Locate the cell with the specified text and output its (x, y) center coordinate. 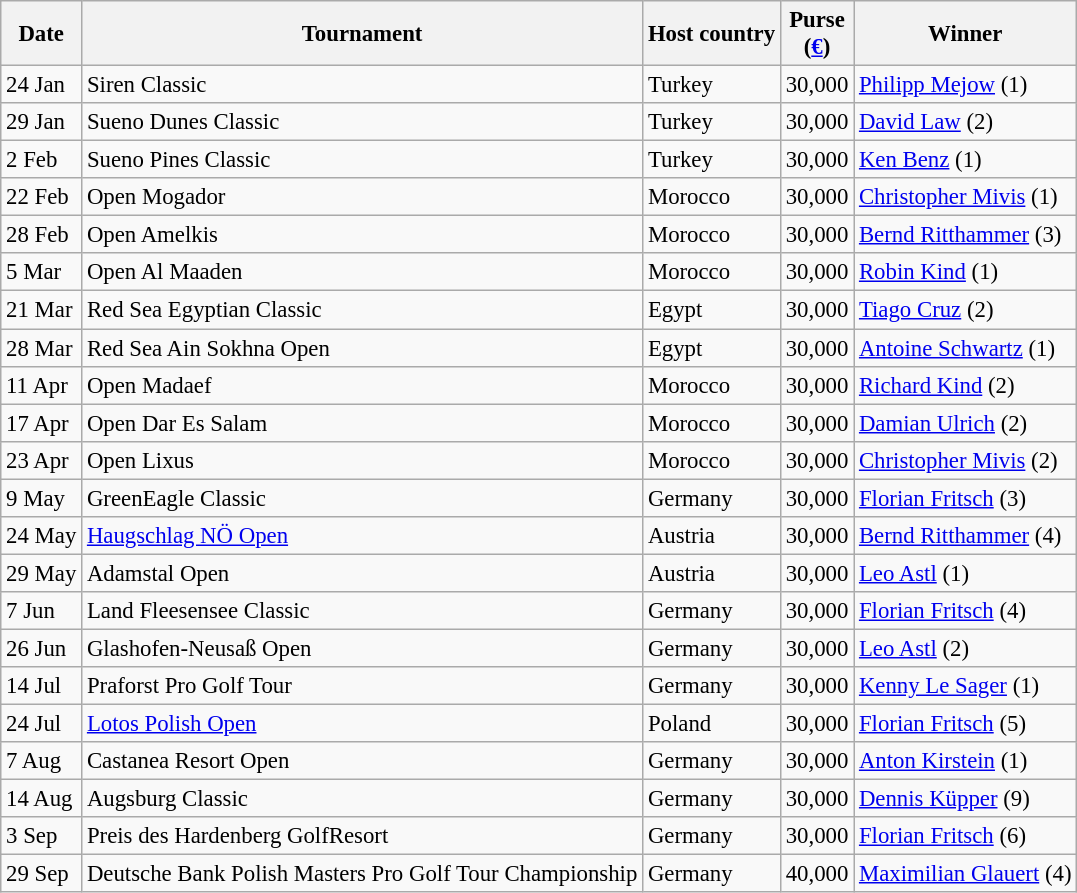
Open Al Maaden (362, 273)
2 Feb (42, 160)
Open Lixus (362, 460)
Praforst Pro Golf Tour (362, 686)
Leo Astl (1) (966, 573)
11 Apr (42, 385)
Siren Classic (362, 85)
29 Sep (42, 874)
Ken Benz (1) (966, 160)
Castanea Resort Open (362, 761)
Haugschlag NÖ Open (362, 536)
22 Feb (42, 197)
28 Feb (42, 235)
Sueno Pines Classic (362, 160)
Florian Fritsch (6) (966, 836)
29 May (42, 573)
Open Madaef (362, 385)
Host country (712, 34)
Open Amelkis (362, 235)
17 Apr (42, 423)
Open Dar Es Salam (362, 423)
24 Jan (42, 85)
Lotos Polish Open (362, 724)
Glashofen-Neusaß Open (362, 648)
Open Mogador (362, 197)
26 Jun (42, 648)
Christopher Mivis (1) (966, 197)
40,000 (816, 874)
Damian Ulrich (2) (966, 423)
David Law (2) (966, 122)
Antoine Schwartz (1) (966, 348)
Deutsche Bank Polish Masters Pro Golf Tour Championship (362, 874)
Land Fleesensee Classic (362, 611)
Adamstal Open (362, 573)
Maximilian Glauert (4) (966, 874)
Tournament (362, 34)
Bernd Ritthammer (4) (966, 536)
Christopher Mivis (2) (966, 460)
24 Jul (42, 724)
21 Mar (42, 310)
Dennis Küpper (9) (966, 799)
Poland (712, 724)
Red Sea Egyptian Classic (362, 310)
14 Aug (42, 799)
3 Sep (42, 836)
Anton Kirstein (1) (966, 761)
29 Jan (42, 122)
Florian Fritsch (5) (966, 724)
7 Jun (42, 611)
Kenny Le Sager (1) (966, 686)
Augsburg Classic (362, 799)
23 Apr (42, 460)
14 Jul (42, 686)
Bernd Ritthammer (3) (966, 235)
GreenEagle Classic (362, 498)
9 May (42, 498)
7 Aug (42, 761)
Purse(€) (816, 34)
Florian Fritsch (4) (966, 611)
Leo Astl (2) (966, 648)
24 May (42, 536)
Richard Kind (2) (966, 385)
Winner (966, 34)
5 Mar (42, 273)
Red Sea Ain Sokhna Open (362, 348)
Tiago Cruz (2) (966, 310)
Date (42, 34)
Philipp Mejow (1) (966, 85)
Robin Kind (1) (966, 273)
28 Mar (42, 348)
Preis des Hardenberg GolfResort (362, 836)
Sueno Dunes Classic (362, 122)
Florian Fritsch (3) (966, 498)
